Locate the cell with the specified text and output its [X, Y] center coordinate. 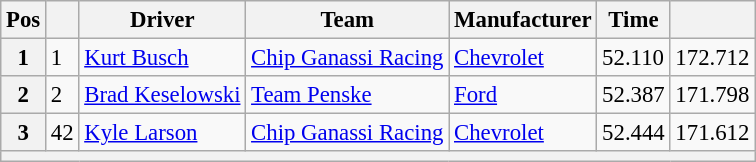
Team [348, 20]
171.612 [712, 133]
Team Penske [348, 95]
Manufacturer [523, 20]
Kurt Busch [162, 58]
Kyle Larson [162, 133]
Brad Keselowski [162, 95]
42 [62, 133]
52.387 [634, 95]
52.444 [634, 133]
172.712 [712, 58]
52.110 [634, 58]
Ford [523, 95]
Driver [162, 20]
3 [24, 133]
Time [634, 20]
Pos [24, 20]
171.798 [712, 95]
